Find where the given text appears and provide that cell's center as [X, Y] coordinate. 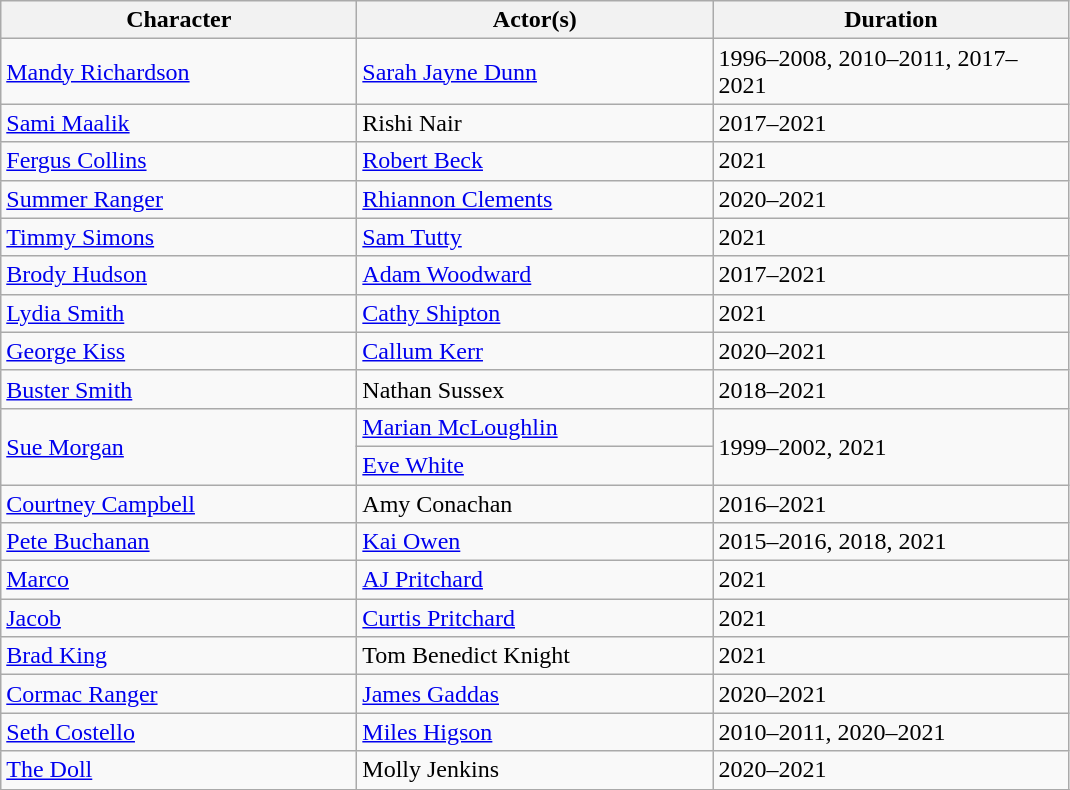
1999–2002, 2021 [891, 446]
Sarah Jayne Dunn [535, 72]
Brody Hudson [179, 275]
Mandy Richardson [179, 72]
Actor(s) [535, 20]
Duration [891, 20]
Courtney Campbell [179, 503]
Sam Tutty [535, 237]
Brad King [179, 656]
Rishi Nair [535, 123]
Robert Beck [535, 161]
Pete Buchanan [179, 542]
Jacob [179, 618]
Cathy Shipton [535, 313]
George Kiss [179, 351]
Marco [179, 580]
2016–2021 [891, 503]
James Gaddas [535, 694]
Curtis Pritchard [535, 618]
AJ Pritchard [535, 580]
2010–2011, 2020–2021 [891, 732]
Marian McLoughlin [535, 427]
Molly Jenkins [535, 770]
Seth Costello [179, 732]
Cormac Ranger [179, 694]
Eve White [535, 465]
Fergus Collins [179, 161]
Character [179, 20]
Timmy Simons [179, 237]
Kai Owen [535, 542]
Buster Smith [179, 389]
Summer Ranger [179, 199]
Tom Benedict Knight [535, 656]
Nathan Sussex [535, 389]
Rhiannon Clements [535, 199]
Amy Conachan [535, 503]
1996–2008, 2010–2011, 2017–2021 [891, 72]
Sami Maalik [179, 123]
Sue Morgan [179, 446]
The Doll [179, 770]
Miles Higson [535, 732]
2015–2016, 2018, 2021 [891, 542]
Adam Woodward [535, 275]
Callum Kerr [535, 351]
2018–2021 [891, 389]
Lydia Smith [179, 313]
